Identify which cell holds the provided text, then report its (x, y) central coordinate. 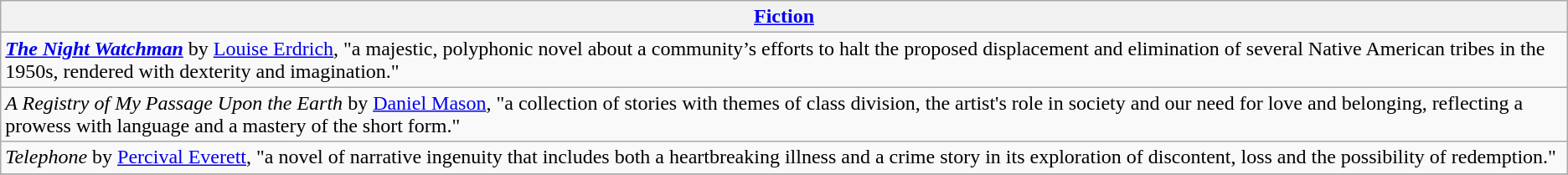
Fiction (784, 17)
